Pinpoint the cell where the given text exists, returning its (X, Y) midpoint coordinate. 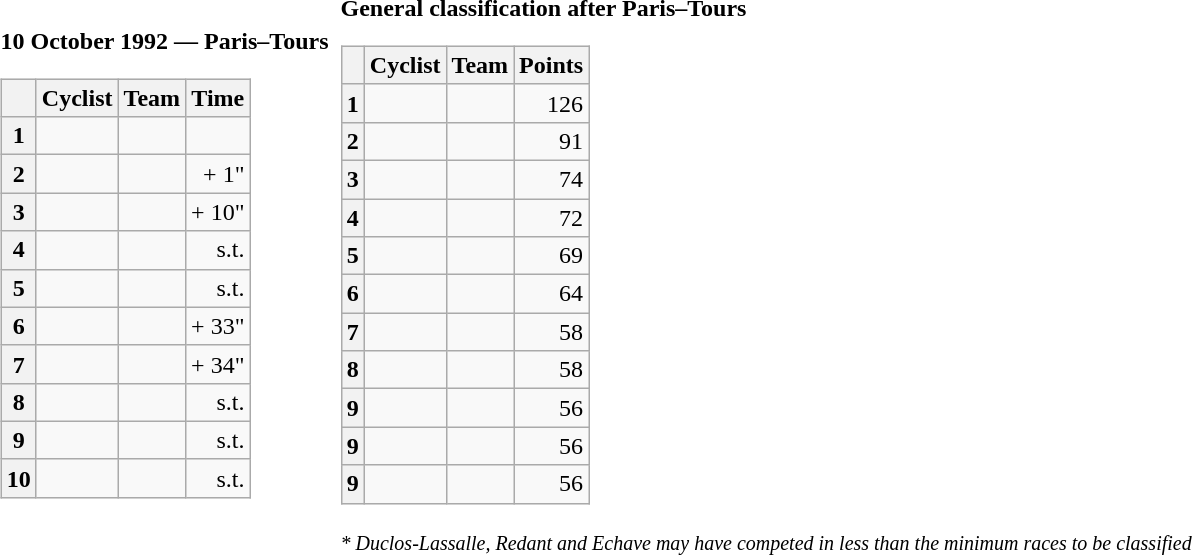
74 (552, 179)
Points (552, 65)
69 (552, 256)
Time (218, 98)
10 (18, 478)
126 (552, 103)
91 (552, 141)
+ 10" (218, 212)
+ 33" (218, 326)
+ 1" (218, 174)
72 (552, 217)
+ 34" (218, 364)
64 (552, 294)
